Extract the [x, y] coordinate from the center of the cell holding the provided text.  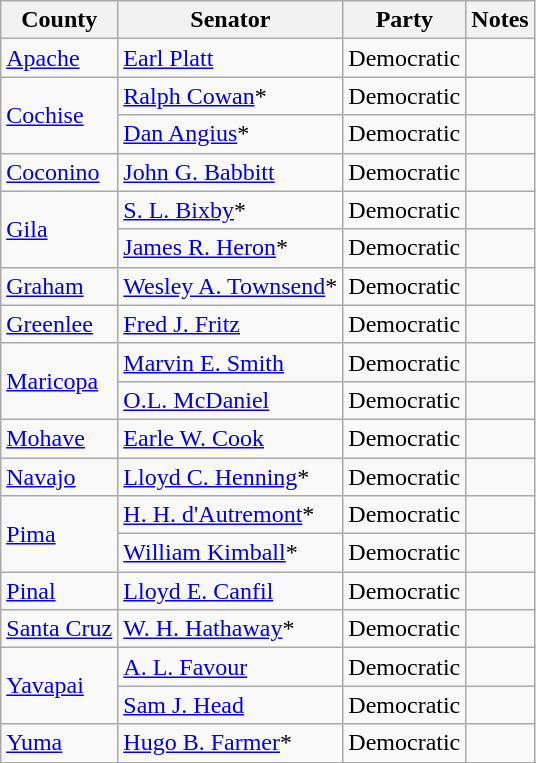
Yavapai [60, 686]
Lloyd E. Canfil [230, 591]
W. H. Hathaway* [230, 629]
John G. Babbitt [230, 172]
Senator [230, 20]
Mohave [60, 438]
S. L. Bixby* [230, 210]
Notes [500, 20]
Fred J. Fritz [230, 324]
Santa Cruz [60, 629]
Gila [60, 229]
Coconino [60, 172]
Yuma [60, 743]
Wesley A. Townsend* [230, 286]
William Kimball* [230, 553]
Greenlee [60, 324]
Maricopa [60, 381]
County [60, 20]
Cochise [60, 115]
Pima [60, 534]
Hugo B. Farmer* [230, 743]
O.L. McDaniel [230, 400]
James R. Heron* [230, 248]
Ralph Cowan* [230, 96]
Apache [60, 58]
Earl Platt [230, 58]
H. H. d'Autremont* [230, 515]
Navajo [60, 477]
Party [404, 20]
Sam J. Head [230, 705]
Lloyd C. Henning* [230, 477]
Marvin E. Smith [230, 362]
A. L. Favour [230, 667]
Pinal [60, 591]
Graham [60, 286]
Earle W. Cook [230, 438]
Dan Angius* [230, 134]
